From the cell containing the given text, extract its center point as [X, Y] coordinate. 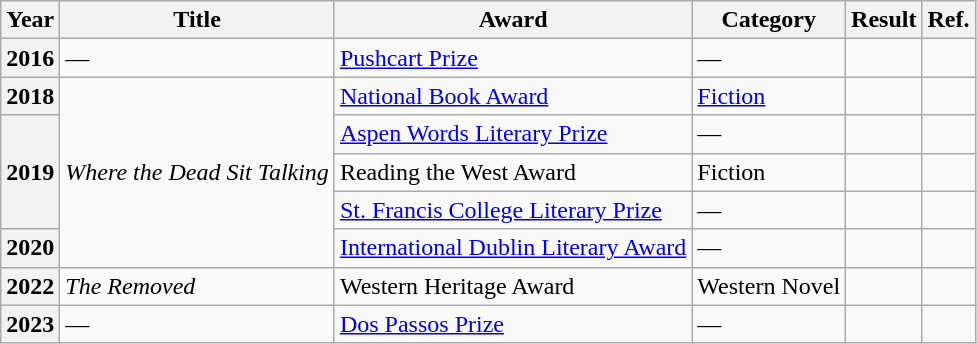
Category [769, 20]
St. Francis College Literary Prize [512, 210]
Dos Passos Prize [512, 324]
2018 [30, 96]
2023 [30, 324]
Western Heritage Award [512, 286]
2016 [30, 58]
The Removed [198, 286]
Aspen Words Literary Prize [512, 134]
Award [512, 20]
National Book Award [512, 96]
Result [884, 20]
Where the Dead Sit Talking [198, 172]
International Dublin Literary Award [512, 248]
2019 [30, 172]
2022 [30, 286]
Title [198, 20]
Western Novel [769, 286]
Year [30, 20]
Reading the West Award [512, 172]
Pushcart Prize [512, 58]
Ref. [948, 20]
2020 [30, 248]
